Find where the given text appears and provide that cell's center as (x, y) coordinate. 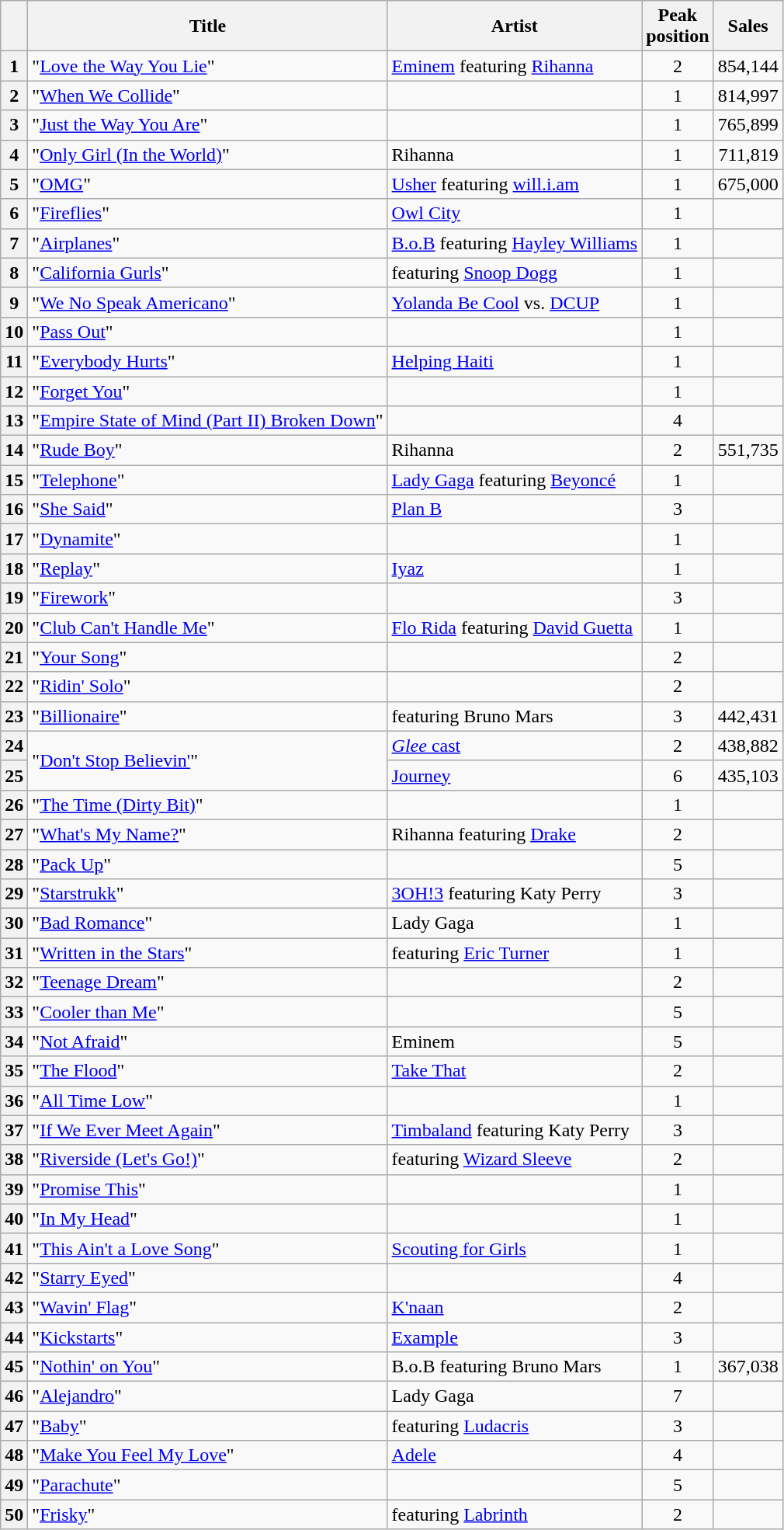
Sales (748, 26)
Usher featuring will.i.am (515, 184)
"The Flood" (208, 1071)
Rihanna featuring Drake (515, 834)
"Starstrukk" (208, 894)
"Wavin' Flag" (208, 1307)
featuring Bruno Mars (515, 716)
765,899 (748, 125)
34 (14, 1041)
"Make You Feel My Love" (208, 1455)
Timbaland featuring Katy Perry (515, 1130)
featuring Eric Turner (515, 953)
13 (14, 421)
43 (14, 1307)
"Airplanes" (208, 243)
"OMG" (208, 184)
Example (515, 1337)
featuring Labrinth (515, 1514)
"Everybody Hurts" (208, 361)
442,431 (748, 716)
47 (14, 1426)
"Billionaire" (208, 716)
Eminem (515, 1041)
"Forget You" (208, 391)
"In My Head" (208, 1219)
12 (14, 391)
21 (14, 657)
"Just the Way You Are" (208, 125)
"The Time (Dirty Bit)" (208, 805)
"Dynamite" (208, 539)
"Parachute" (208, 1485)
45 (14, 1367)
854,144 (748, 66)
"Empire State of Mind (Part II) Broken Down" (208, 421)
44 (14, 1337)
Peakposition (678, 26)
46 (14, 1396)
"We No Speak Americano" (208, 302)
Owl City (515, 214)
"Frisky" (208, 1514)
48 (14, 1455)
Iyaz (515, 569)
14 (14, 450)
675,000 (748, 184)
15 (14, 480)
"Kickstarts" (208, 1337)
35 (14, 1071)
814,997 (748, 96)
23 (14, 716)
30 (14, 923)
32 (14, 982)
featuring Snoop Dogg (515, 273)
B.o.B featuring Bruno Mars (515, 1367)
"Riverside (Let's Go!)" (208, 1160)
367,038 (748, 1367)
27 (14, 834)
16 (14, 509)
38 (14, 1160)
"Not Afraid" (208, 1041)
Eminem featuring Rihanna (515, 66)
"Written in the Stars" (208, 953)
"Your Song" (208, 657)
"All Time Low" (208, 1101)
11 (14, 361)
Scouting for Girls (515, 1248)
"Pack Up" (208, 864)
36 (14, 1101)
Flo Rida featuring David Guetta (515, 628)
"What's My Name?" (208, 834)
17 (14, 539)
"Only Girl (In the World)" (208, 155)
9 (14, 302)
42 (14, 1278)
8 (14, 273)
"Firework" (208, 598)
"This Ain't a Love Song" (208, 1248)
"Don't Stop Believin'" (208, 760)
3OH!3 featuring Katy Perry (515, 894)
Journey (515, 775)
20 (14, 628)
Plan B (515, 509)
"Love the Way You Lie" (208, 66)
Yolanda Be Cool vs. DCUP (515, 302)
"Cooler than Me" (208, 1012)
29 (14, 894)
33 (14, 1012)
"California Gurls" (208, 273)
"Pass Out" (208, 332)
10 (14, 332)
"She Said" (208, 509)
"When We Collide" (208, 96)
"Promise This" (208, 1189)
438,882 (748, 746)
"Club Can't Handle Me" (208, 628)
Helping Haiti (515, 361)
"Ridin' Solo" (208, 687)
Adele (515, 1455)
"Starry Eyed" (208, 1278)
"Alejandro" (208, 1396)
"Baby" (208, 1426)
"Replay" (208, 569)
26 (14, 805)
"Teenage Dream" (208, 982)
"Fireflies" (208, 214)
31 (14, 953)
Lady Gaga featuring Beyoncé (515, 480)
featuring Ludacris (515, 1426)
24 (14, 746)
"Rude Boy" (208, 450)
49 (14, 1485)
19 (14, 598)
K'naan (515, 1307)
featuring Wizard Sleeve (515, 1160)
551,735 (748, 450)
18 (14, 569)
Glee cast (515, 746)
22 (14, 687)
Take That (515, 1071)
"Nothin' on You" (208, 1367)
Title (208, 26)
Artist (515, 26)
435,103 (748, 775)
39 (14, 1189)
B.o.B featuring Hayley Williams (515, 243)
"If We Ever Meet Again" (208, 1130)
"Telephone" (208, 480)
41 (14, 1248)
"Bad Romance" (208, 923)
28 (14, 864)
711,819 (748, 155)
25 (14, 775)
50 (14, 1514)
40 (14, 1219)
37 (14, 1130)
